Provide the [x, y] coordinate of the cell's center where the given text is located.  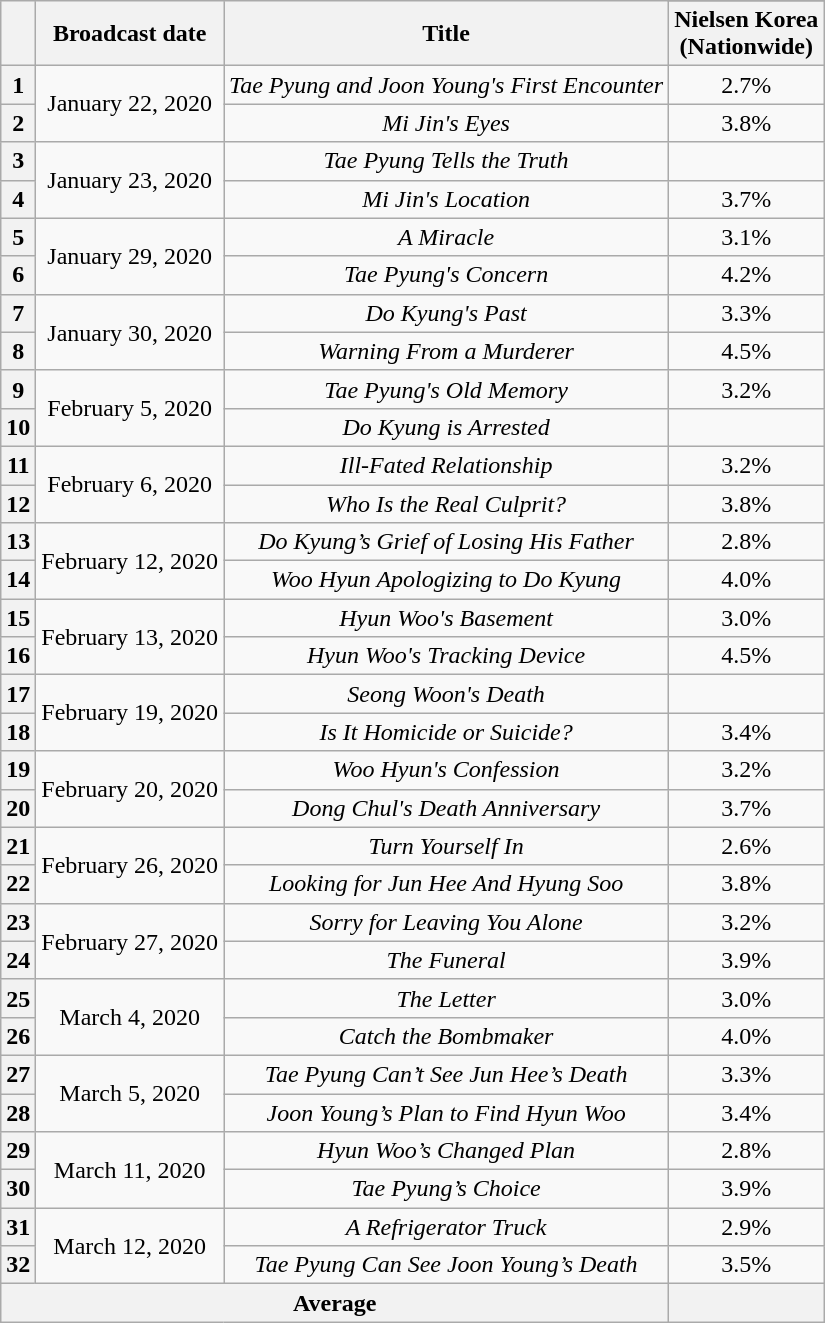
26 [18, 1036]
3.5% [746, 1265]
25 [18, 998]
Broadcast date [130, 34]
A Miracle [446, 237]
January 22, 2020 [130, 104]
2.7% [746, 85]
15 [18, 618]
The Letter [446, 998]
Do Kyung is Arrested [446, 427]
Warning From a Murderer [446, 351]
Hyun Woo’s Changed Plan [446, 1151]
3 [18, 161]
2 [18, 123]
Dong Chul's Death Anniversary [446, 808]
19 [18, 770]
February 12, 2020 [130, 561]
7 [18, 313]
1 [18, 85]
18 [18, 732]
Catch the Bombmaker [446, 1036]
Tae Pyung's Concern [446, 275]
13 [18, 542]
32 [18, 1265]
22 [18, 884]
5 [18, 237]
Mi Jin's Eyes [446, 123]
Tae Pyung's Old Memory [446, 389]
29 [18, 1151]
Hyun Woo's Tracking Device [446, 656]
2.9% [746, 1227]
23 [18, 922]
Who Is the Real Culprit? [446, 503]
Tae Pyung Tells the Truth [446, 161]
11 [18, 465]
3.1% [746, 237]
February 5, 2020 [130, 408]
Seong Woon's Death [446, 694]
January 29, 2020 [130, 256]
Turn Yourself In [446, 846]
10 [18, 427]
A Refrigerator Truck [446, 1227]
4 [18, 199]
February 19, 2020 [130, 713]
Is It Homicide or Suicide? [446, 732]
March 11, 2020 [130, 1170]
Ill-Fated Relationship [446, 465]
30 [18, 1189]
Tae Pyung and Joon Young's First Encounter [446, 85]
February 6, 2020 [130, 484]
14 [18, 580]
Title [446, 34]
6 [18, 275]
Sorry for Leaving You Alone [446, 922]
The Funeral [446, 960]
Do Kyung's Past [446, 313]
20 [18, 808]
24 [18, 960]
March 12, 2020 [130, 1246]
Woo Hyun's Confession [446, 770]
February 27, 2020 [130, 941]
January 23, 2020 [130, 180]
9 [18, 389]
Tae Pyung Can See Joon Young’s Death [446, 1265]
February 13, 2020 [130, 637]
January 30, 2020 [130, 332]
Average [335, 1303]
2.6% [746, 846]
Do Kyung’s Grief of Losing His Father [446, 542]
Mi Jin's Location [446, 199]
Hyun Woo's Basement [446, 618]
21 [18, 846]
Tae Pyung’s Choice [446, 1189]
Woo Hyun Apologizing to Do Kyung [446, 580]
28 [18, 1113]
Looking for Jun Hee And Hyung Soo [446, 884]
4.2% [746, 275]
8 [18, 351]
31 [18, 1227]
16 [18, 656]
March 5, 2020 [130, 1093]
March 4, 2020 [130, 1017]
Tae Pyung Can’t See Jun Hee’s Death [446, 1074]
12 [18, 503]
February 20, 2020 [130, 789]
February 26, 2020 [130, 865]
Nielsen Korea(Nationwide) [746, 34]
27 [18, 1074]
17 [18, 694]
Joon Young’s Plan to Find Hyun Woo [446, 1113]
